Return the (X, Y) coordinate for the center point of the cell that contains the specified text.  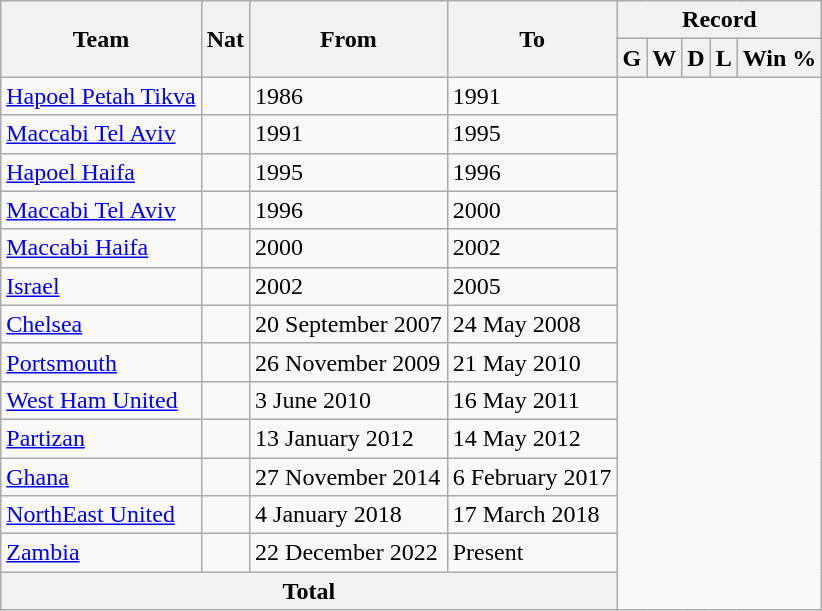
14 May 2012 (532, 438)
D (696, 58)
Present (532, 553)
3 June 2010 (349, 400)
2005 (532, 286)
Record (720, 20)
Hapoel Petah Tikva (101, 96)
NorthEast United (101, 515)
W (664, 58)
From (349, 39)
26 November 2009 (349, 362)
17 March 2018 (532, 515)
To (532, 39)
6 February 2017 (532, 477)
16 May 2011 (532, 400)
Partizan (101, 438)
Win % (780, 58)
Hapoel Haifa (101, 172)
Team (101, 39)
Nat (225, 39)
Zambia (101, 553)
Maccabi Haifa (101, 248)
24 May 2008 (532, 324)
Portsmouth (101, 362)
Chelsea (101, 324)
20 September 2007 (349, 324)
G (632, 58)
Israel (101, 286)
4 January 2018 (349, 515)
13 January 2012 (349, 438)
22 December 2022 (349, 553)
Total (309, 591)
West Ham United (101, 400)
Ghana (101, 477)
L (724, 58)
1986 (349, 96)
21 May 2010 (532, 362)
27 November 2014 (349, 477)
